Extract the [X, Y] coordinate from the center of the cell holding the provided text.  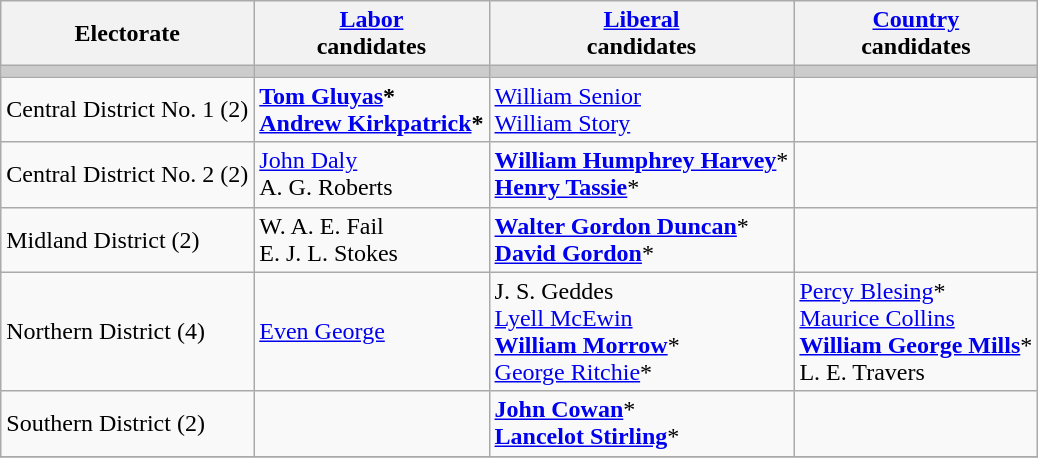
Midland District (2) [128, 240]
Percy Blesing*Maurice CollinsWilliam George Mills*L. E. Travers [916, 332]
Central District No. 2 (2) [128, 174]
J. S. GeddesLyell McEwinWilliam Morrow*George Ritchie* [642, 332]
William SeniorWilliam Story [642, 110]
Central District No. 1 (2) [128, 110]
Electorate [128, 34]
W. A. E. FailE. J. L. Stokes [372, 240]
William Humphrey Harvey*Henry Tassie* [642, 174]
Southern District (2) [128, 424]
Tom Gluyas*Andrew Kirkpatrick* [372, 110]
Walter Gordon Duncan*David Gordon* [642, 240]
Liberal candidates [642, 34]
Northern District (4) [128, 332]
Even George [372, 332]
John DalyA. G. Roberts [372, 174]
John Cowan*Lancelot Stirling* [642, 424]
Labor candidates [372, 34]
Country candidates [916, 34]
